Detect which cell encompasses the target text, then output its (x, y) center coordinate. 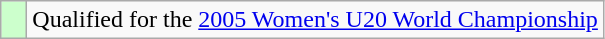
Qualified for the 2005 Women's U20 World Championship (316, 20)
